Return [X, Y] of the center of cell containing provided text 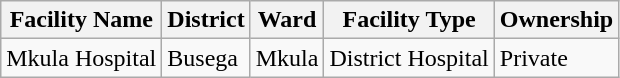
Facility Name [82, 20]
Mkula [287, 58]
Ward [287, 20]
Facility Type [409, 20]
District [206, 20]
District Hospital [409, 58]
Busega [206, 58]
Private [556, 58]
Ownership [556, 20]
Mkula Hospital [82, 58]
